Find where the given text appears and provide that cell's center as [x, y] coordinate. 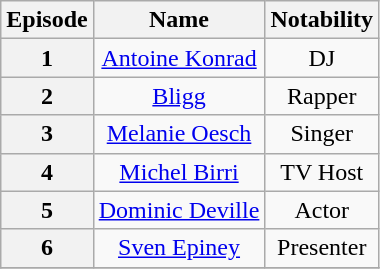
2 [47, 96]
Michel Birri [179, 172]
Antoine Konrad [179, 58]
Bligg [179, 96]
6 [47, 248]
Actor [322, 210]
Notability [322, 20]
Singer [322, 134]
5 [47, 210]
Rapper [322, 96]
Name [179, 20]
Episode [47, 20]
Sven Epiney [179, 248]
Melanie Oesch [179, 134]
Dominic Deville [179, 210]
3 [47, 134]
TV Host [322, 172]
DJ [322, 58]
4 [47, 172]
Presenter [322, 248]
1 [47, 58]
